Provide the (x, y) coordinate of the cell's center where the given text is located.  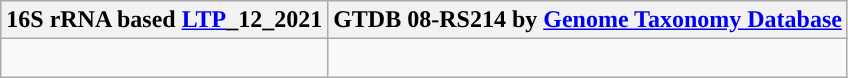
16S rRNA based LTP_12_2021 (164, 20)
GTDB 08-RS214 by Genome Taxonomy Database (588, 20)
